Return [x, y] of the center of cell containing provided text 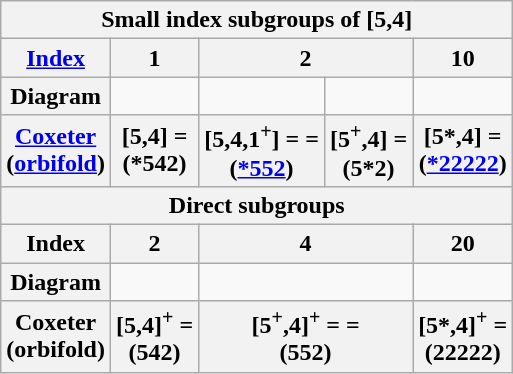
[5*,4] = (*22222) [463, 151]
[5+,4] = (5*2) [368, 151]
Direct subgroups [257, 205]
[5,4]+ = (542) [154, 337]
4 [306, 244]
Small index subgroups of [5,4] [257, 20]
1 [154, 58]
20 [463, 244]
10 [463, 58]
[5*,4]+ = (22222) [463, 337]
[5+,4]+ = = (552) [306, 337]
[5,4] = (*542) [154, 151]
[5,4,1+] = = (*552) [262, 151]
